For the text-containing cell, return its midpoint in (x, y) coordinate format. 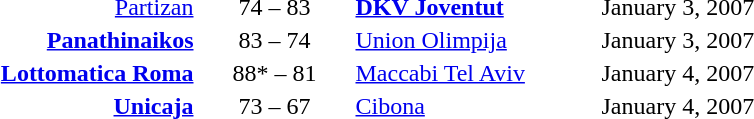
Maccabi Tel Aviv (476, 73)
Union Olimpija (476, 40)
88* – 81 (274, 73)
83 – 74 (274, 40)
